Provide the (x, y) coordinate of the cell's center where the given text is located.  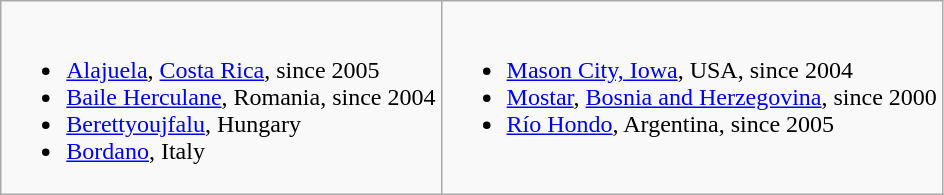
Alajuela, Costa Rica, since 2005 Baile Herculane, Romania, since 2004 Berettyoujfalu, Hungary Bordano, Italy (221, 98)
Mason City, Iowa, USA, since 2004 Mostar, Bosnia and Herzegovina, since 2000 Río Hondo, Argentina, since 2005 (692, 98)
